Scan for the cell matching the given text and deliver its (x, y) coordinate at center. 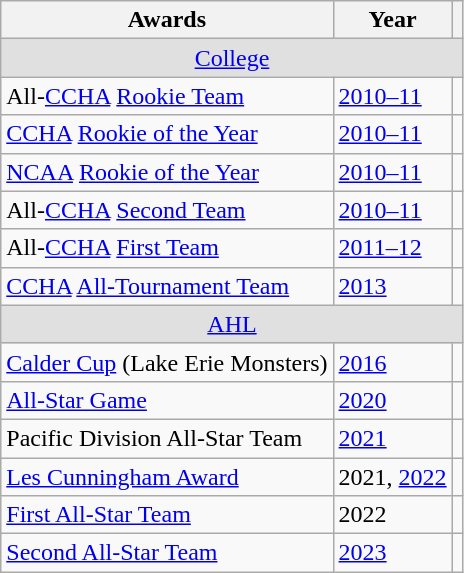
All-CCHA First Team (167, 248)
2013 (392, 286)
Les Cunningham Award (167, 477)
Year (392, 20)
All-CCHA Rookie Team (167, 96)
2016 (392, 362)
2023 (392, 553)
Calder Cup (Lake Erie Monsters) (167, 362)
2020 (392, 400)
2021 (392, 438)
College (232, 58)
CCHA All-Tournament Team (167, 286)
2011–12 (392, 248)
AHL (232, 324)
Second All-Star Team (167, 553)
All-CCHA Second Team (167, 210)
Pacific Division All-Star Team (167, 438)
Awards (167, 20)
2021, 2022 (392, 477)
NCAA Rookie of the Year (167, 172)
2022 (392, 515)
First All-Star Team (167, 515)
CCHA Rookie of the Year (167, 134)
All-Star Game (167, 400)
